From the cell containing the given text, extract its center point as (x, y) coordinate. 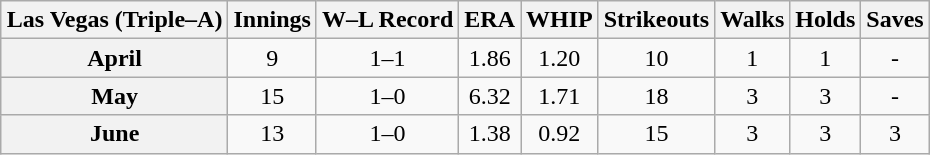
April (114, 58)
9 (272, 58)
1–1 (387, 58)
WHIP (559, 20)
May (114, 96)
Strikeouts (656, 20)
6.32 (490, 96)
Saves (895, 20)
Holds (826, 20)
June (114, 134)
W–L Record (387, 20)
0.92 (559, 134)
1.38 (490, 134)
13 (272, 134)
1.86 (490, 58)
Las Vegas (Triple–A) (114, 20)
1.20 (559, 58)
ERA (490, 20)
Innings (272, 20)
10 (656, 58)
Walks (752, 20)
18 (656, 96)
1.71 (559, 96)
